Find where the given text appears and provide that cell's center as (X, Y) coordinate. 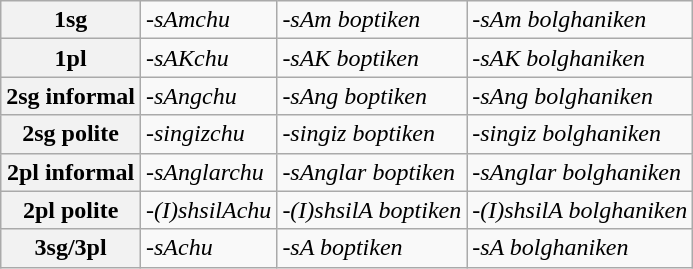
2pl informal (71, 172)
-sA bolghaniken (580, 248)
3sg/3pl (71, 248)
-singiz boptiken (372, 134)
1sg (71, 20)
-sAnglar bolghaniken (580, 172)
-sAnglarchu (208, 172)
1pl (71, 58)
-singiz bolghaniken (580, 134)
-(I)shsilA bolghaniken (580, 210)
-sAnglar boptiken (372, 172)
-sAm bolghaniken (580, 20)
-(I)shsilA boptiken (372, 210)
-sAng boptiken (372, 96)
-sA boptiken (372, 248)
-sAm boptiken (372, 20)
-sAngchu (208, 96)
-sAng bolghaniken (580, 96)
-sAK boptiken (372, 58)
-(I)shsilAchu (208, 210)
2pl polite (71, 210)
2sg polite (71, 134)
-sAK bolghaniken (580, 58)
-sAKchu (208, 58)
-sAmchu (208, 20)
-singizchu (208, 134)
2sg informal (71, 96)
-sAchu (208, 248)
